Locate the cell with the specified text and output its [x, y] center coordinate. 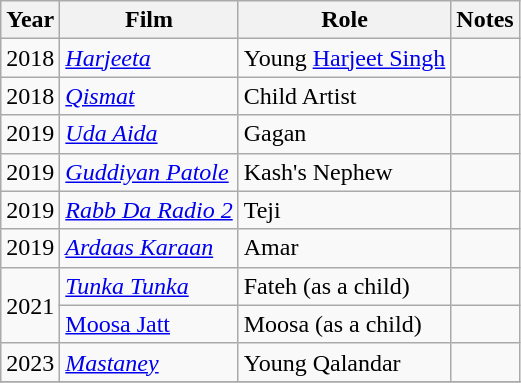
Moosa (as a child) [344, 324]
Year [30, 20]
Tunka Tunka [149, 286]
Uda Aida [149, 134]
Young Harjeet Singh [344, 58]
Notes [485, 20]
Guddiyan Patole [149, 172]
Role [344, 20]
Qismat [149, 96]
Kash's Nephew [344, 172]
2023 [30, 362]
Rabb Da Radio 2 [149, 210]
Mastaney [149, 362]
Child Artist [344, 96]
Gagan [344, 134]
Harjeeta [149, 58]
Teji [344, 210]
Young Qalandar [344, 362]
Ardaas Karaan [149, 248]
Fateh (as a child) [344, 286]
Amar [344, 248]
Moosa Jatt [149, 324]
2021 [30, 305]
Film [149, 20]
